From the cell containing the given text, extract its center point as [X, Y] coordinate. 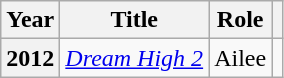
Dream High 2 [134, 58]
Role [240, 20]
Year [30, 20]
Ailee [240, 58]
Title [134, 20]
2012 [30, 58]
